Output the (x, y) coordinate of the center of the cell containing the given text.  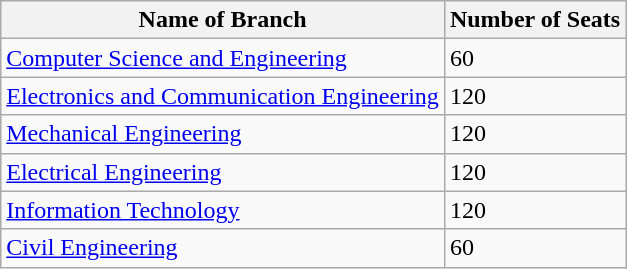
Mechanical Engineering (223, 134)
Name of Branch (223, 20)
Civil Engineering (223, 248)
Computer Science and Engineering (223, 58)
Electrical Engineering (223, 172)
Information Technology (223, 210)
Electronics and Communication Engineering (223, 96)
Number of Seats (534, 20)
